Scan for the cell matching the given text and deliver its (X, Y) coordinate at center. 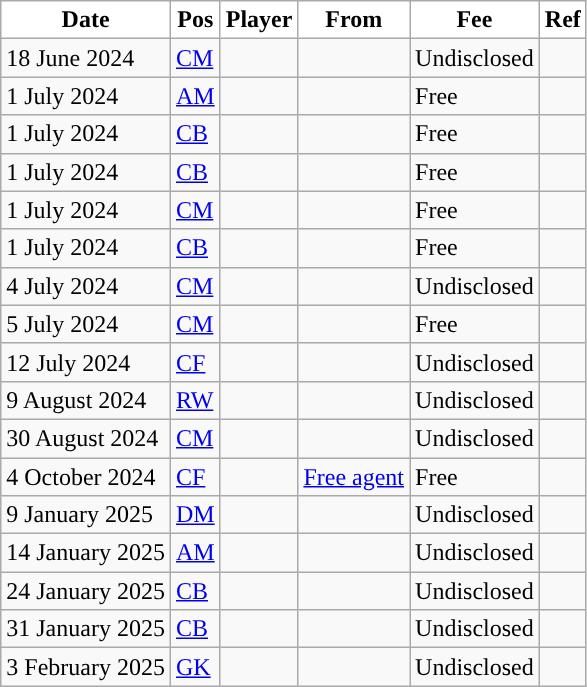
Date (86, 20)
12 July 2024 (86, 362)
5 July 2024 (86, 324)
Player (259, 20)
24 January 2025 (86, 591)
4 July 2024 (86, 286)
Fee (475, 20)
4 October 2024 (86, 477)
From (354, 20)
9 August 2024 (86, 400)
Free agent (354, 477)
RW (195, 400)
30 August 2024 (86, 438)
18 June 2024 (86, 58)
Ref (562, 20)
3 February 2025 (86, 667)
Pos (195, 20)
DM (195, 515)
31 January 2025 (86, 629)
GK (195, 667)
9 January 2025 (86, 515)
14 January 2025 (86, 553)
